Locate the cell with the specified text and output its [X, Y] center coordinate. 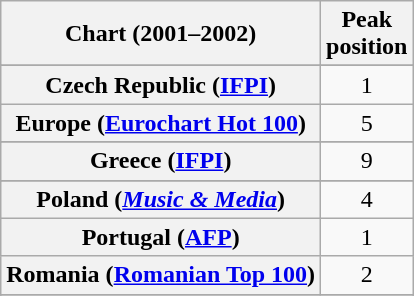
9 [367, 161]
Romania (Romanian Top 100) [161, 275]
Greece (IFPI) [161, 161]
Chart (2001–2002) [161, 34]
Peakposition [367, 34]
Poland (Music & Media) [161, 199]
4 [367, 199]
Portugal (AFP) [161, 237]
Czech Republic (IFPI) [161, 85]
2 [367, 275]
5 [367, 123]
Europe (Eurochart Hot 100) [161, 123]
